For the text-containing cell, return its midpoint in (X, Y) coordinate format. 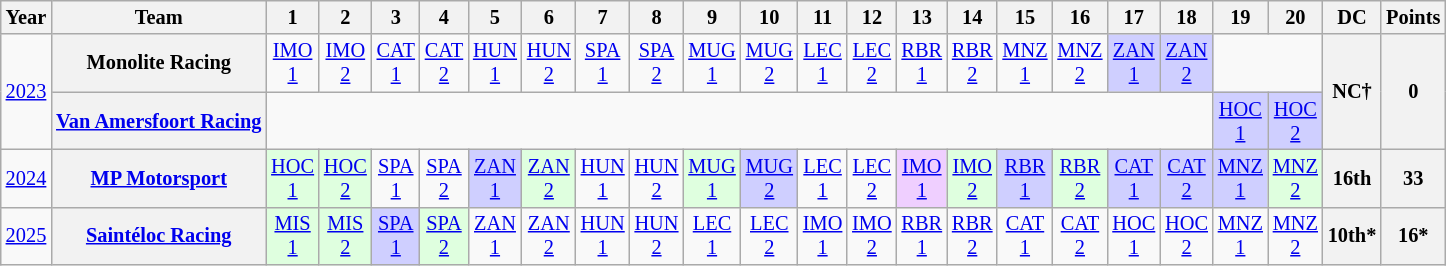
Monolite Racing (158, 63)
33 (1413, 178)
20 (1296, 17)
11 (822, 17)
Year (26, 17)
NC† (1352, 92)
MIS2 (346, 236)
19 (1240, 17)
17 (1134, 17)
6 (549, 17)
2024 (26, 178)
2025 (26, 236)
3 (396, 17)
16th (1352, 178)
Van Amersfoort Racing (158, 121)
7 (603, 17)
MIS1 (292, 236)
5 (495, 17)
16* (1413, 236)
9 (712, 17)
8 (657, 17)
18 (1186, 17)
MP Motorsport (158, 178)
14 (972, 17)
2023 (26, 92)
2 (346, 17)
4 (444, 17)
15 (1024, 17)
Saintéloc Racing (158, 236)
DC (1352, 17)
Team (158, 17)
Points (1413, 17)
0 (1413, 92)
16 (1080, 17)
1 (292, 17)
10 (770, 17)
10th* (1352, 236)
12 (872, 17)
13 (922, 17)
